Search for the cell housing the specified text and yield its (x, y) center coordinate. 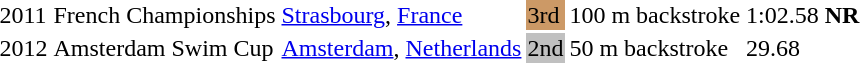
50 m backstroke (655, 48)
Amsterdam Swim Cup (164, 48)
100 m backstroke (655, 15)
Amsterdam, Netherlands (402, 48)
Strasbourg, France (402, 15)
3rd (546, 15)
French Championships (164, 15)
2nd (546, 48)
